Determine the (X, Y) coordinate at the center of the cell enclosing the given text.  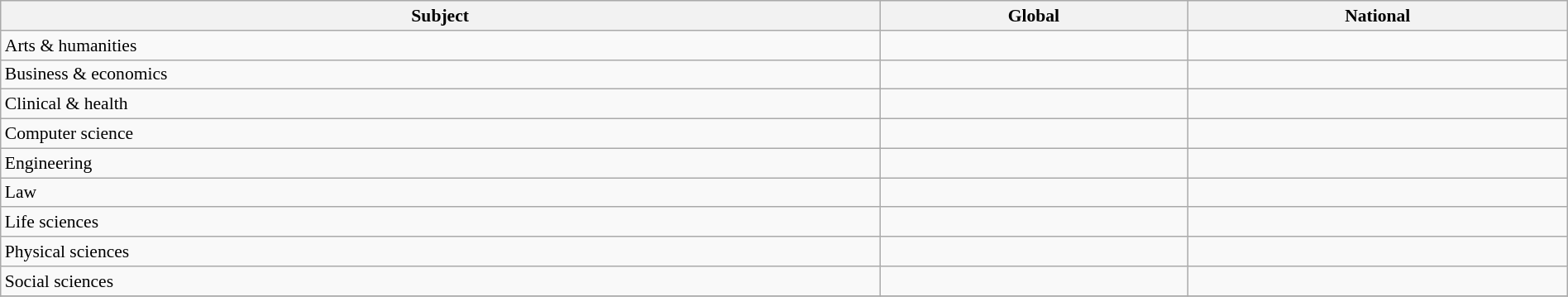
Life sciences (440, 223)
Engineering (440, 163)
Clinical & health (440, 104)
Computer science (440, 134)
Subject (440, 16)
Global (1034, 16)
Social sciences (440, 281)
Law (440, 193)
Physical sciences (440, 251)
Business & economics (440, 74)
National (1378, 16)
Arts & humanities (440, 46)
